Detect which cell encompasses the target text, then output its [X, Y] center coordinate. 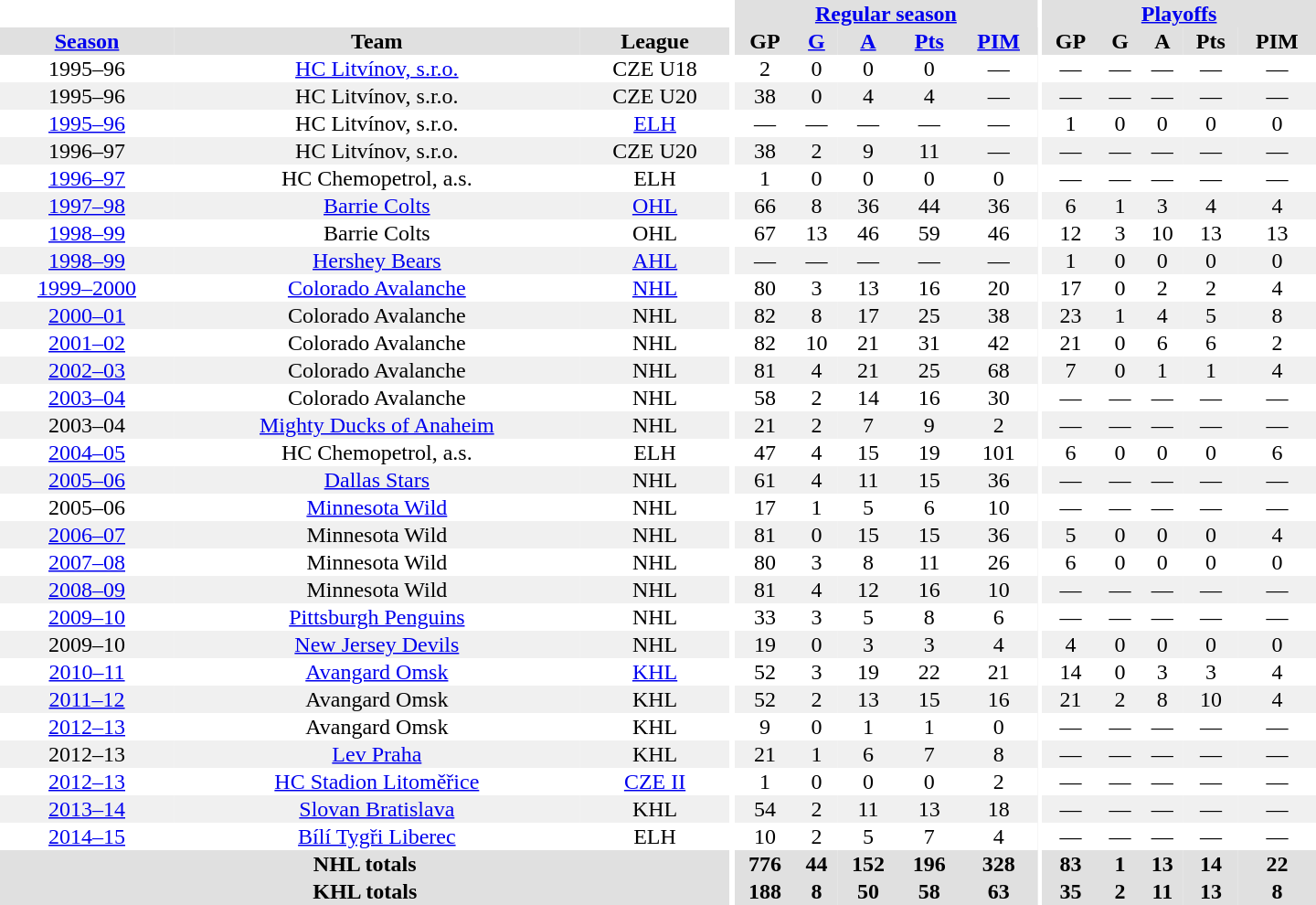
63 [998, 891]
2011–12 [87, 699]
54 [766, 809]
2002–03 [87, 370]
2008–09 [87, 590]
68 [998, 370]
30 [998, 398]
23 [1070, 315]
67 [766, 233]
2014–15 [87, 836]
CZE U18 [655, 69]
59 [929, 233]
328 [998, 864]
Mighty Ducks of Anaheim [377, 425]
2013–14 [87, 809]
18 [998, 809]
Slovan Bratislava [377, 809]
47 [766, 452]
61 [766, 480]
League [655, 41]
Team [377, 41]
66 [766, 206]
Lev Praha [377, 754]
1999–2000 [87, 288]
2001–02 [87, 343]
2006–07 [87, 535]
Bílí Tygři Liberec [377, 836]
AHL [655, 261]
Regular season [886, 14]
Pittsburgh Penguins [377, 617]
Hershey Bears [377, 261]
42 [998, 343]
New Jersey Devils [377, 644]
188 [766, 891]
Season [87, 41]
20 [998, 288]
50 [868, 891]
101 [998, 452]
NHL totals [365, 864]
2000–01 [87, 315]
196 [929, 864]
26 [998, 562]
1997–98 [87, 206]
33 [766, 617]
2004–05 [87, 452]
2007–08 [87, 562]
35 [1070, 891]
HC Stadion Litoměřice [377, 782]
776 [766, 864]
2010–11 [87, 672]
Dallas Stars [377, 480]
31 [929, 343]
83 [1070, 864]
Playoffs [1179, 14]
CZE II [655, 782]
KHL totals [365, 891]
152 [868, 864]
